Locate the cell with the specified text and output its (X, Y) center coordinate. 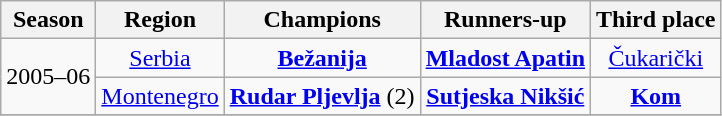
Season (48, 20)
Čukarički (656, 58)
2005–06 (48, 77)
Runners-up (505, 20)
Rudar Pljevlja (2) (322, 96)
Third place (656, 20)
Region (160, 20)
Mladost Apatin (505, 58)
Serbia (160, 58)
Bežanija (322, 58)
Sutjeska Nikšić (505, 96)
Kom (656, 96)
Montenegro (160, 96)
Champions (322, 20)
